Determine the (x, y) coordinate at the center of the cell enclosing the given text.  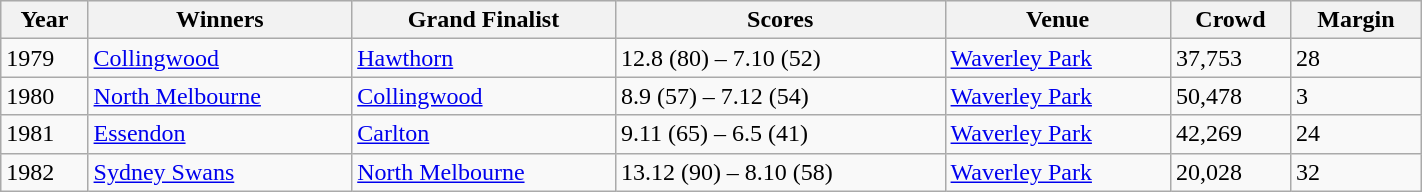
Winners (220, 20)
Hawthorn (484, 58)
1980 (44, 96)
37,753 (1230, 58)
Crowd (1230, 20)
Venue (1058, 20)
9.11 (65) – 6.5 (41) (780, 134)
50,478 (1230, 96)
Margin (1356, 20)
Sydney Swans (220, 172)
Grand Finalist (484, 20)
1981 (44, 134)
1982 (44, 172)
28 (1356, 58)
8.9 (57) – 7.12 (54) (780, 96)
3 (1356, 96)
24 (1356, 134)
1979 (44, 58)
Scores (780, 20)
Year (44, 20)
12.8 (80) – 7.10 (52) (780, 58)
32 (1356, 172)
13.12 (90) – 8.10 (58) (780, 172)
Essendon (220, 134)
Carlton (484, 134)
42,269 (1230, 134)
20,028 (1230, 172)
